Capture the cell that displays the provided text and extract its (X, Y) central coordinate. 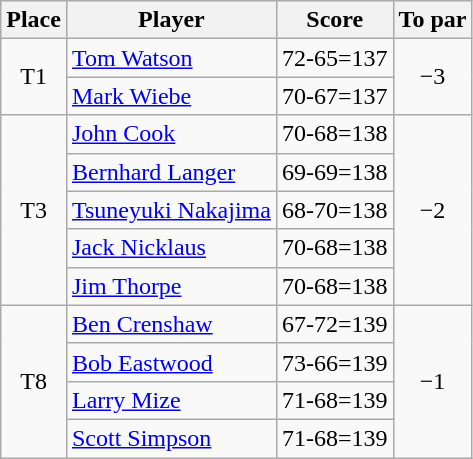
Mark Wiebe (171, 96)
Bernhard Langer (171, 172)
T8 (34, 381)
T1 (34, 77)
69-69=138 (334, 172)
Player (171, 20)
Tsuneyuki Nakajima (171, 210)
Ben Crenshaw (171, 324)
T3 (34, 210)
Jack Nicklaus (171, 248)
Score (334, 20)
−1 (432, 381)
John Cook (171, 134)
67-72=139 (334, 324)
−2 (432, 210)
Scott Simpson (171, 438)
70-67=137 (334, 96)
68-70=138 (334, 210)
Larry Mize (171, 400)
72-65=137 (334, 58)
Place (34, 20)
Tom Watson (171, 58)
Jim Thorpe (171, 286)
To par (432, 20)
−3 (432, 77)
73-66=139 (334, 362)
Bob Eastwood (171, 362)
